Extract the (X, Y) coordinate from the center of the cell holding the provided text.  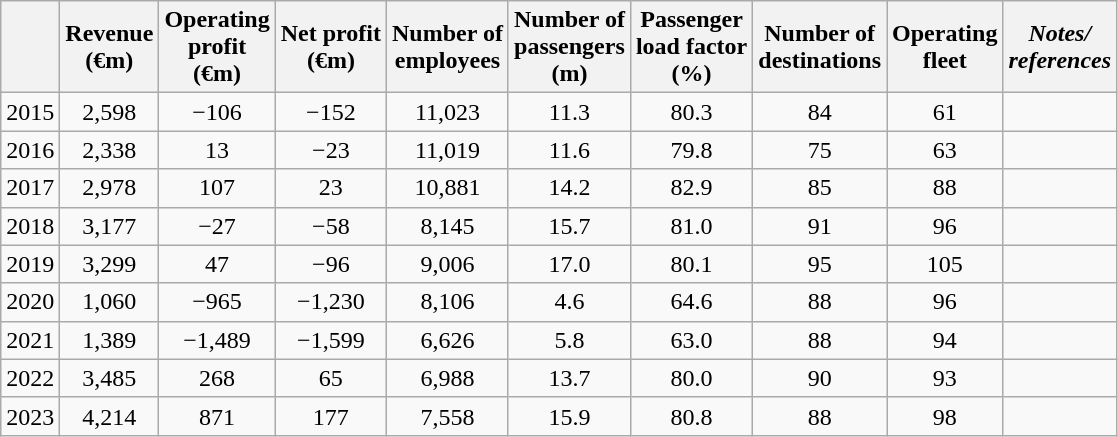
94 (945, 340)
11.6 (569, 150)
2,598 (110, 112)
−1,599 (330, 340)
75 (820, 150)
6,626 (448, 340)
23 (330, 188)
2019 (30, 264)
98 (945, 416)
61 (945, 112)
4.6 (569, 302)
3,299 (110, 264)
2017 (30, 188)
2,978 (110, 188)
Passengerload factor(%) (691, 47)
Number ofpassengers(m) (569, 47)
2022 (30, 378)
107 (217, 188)
95 (820, 264)
−152 (330, 112)
1,060 (110, 302)
9,006 (448, 264)
−27 (217, 226)
8,106 (448, 302)
15.9 (569, 416)
2020 (30, 302)
85 (820, 188)
80.1 (691, 264)
Number ofemployees (448, 47)
2,338 (110, 150)
63.0 (691, 340)
4,214 (110, 416)
7,558 (448, 416)
2015 (30, 112)
90 (820, 378)
84 (820, 112)
15.7 (569, 226)
64.6 (691, 302)
63 (945, 150)
81.0 (691, 226)
11,023 (448, 112)
80.0 (691, 378)
−23 (330, 150)
13 (217, 150)
65 (330, 378)
−58 (330, 226)
5.8 (569, 340)
−1,489 (217, 340)
11,019 (448, 150)
Operatingprofit(€m) (217, 47)
177 (330, 416)
82.9 (691, 188)
871 (217, 416)
79.8 (691, 150)
3,177 (110, 226)
47 (217, 264)
Number ofdestinations (820, 47)
14.2 (569, 188)
−965 (217, 302)
91 (820, 226)
80.3 (691, 112)
Net profit(€m) (330, 47)
−96 (330, 264)
Operatingfleet (945, 47)
Revenue(€m) (110, 47)
268 (217, 378)
2018 (30, 226)
13.7 (569, 378)
−1,230 (330, 302)
93 (945, 378)
1,389 (110, 340)
Notes/references (1060, 47)
80.8 (691, 416)
2023 (30, 416)
17.0 (569, 264)
10,881 (448, 188)
6,988 (448, 378)
11.3 (569, 112)
105 (945, 264)
2021 (30, 340)
8,145 (448, 226)
−106 (217, 112)
2016 (30, 150)
3,485 (110, 378)
